Scan for the cell matching the given text and deliver its [x, y] coordinate at center. 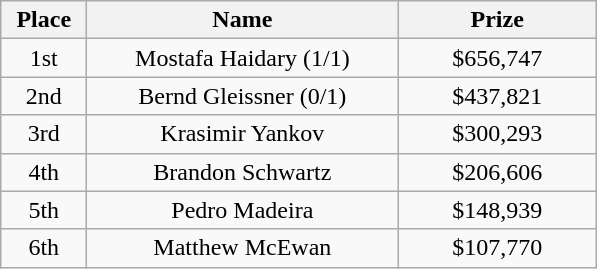
4th [44, 172]
$148,939 [498, 210]
Name [242, 20]
$437,821 [498, 96]
Matthew McEwan [242, 248]
Prize [498, 20]
$107,770 [498, 248]
3rd [44, 134]
Bernd Gleissner (0/1) [242, 96]
$300,293 [498, 134]
$206,606 [498, 172]
Pedro Madeira [242, 210]
1st [44, 58]
Mostafa Haidary (1/1) [242, 58]
Place [44, 20]
6th [44, 248]
Brandon Schwartz [242, 172]
Krasimir Yankov [242, 134]
$656,747 [498, 58]
2nd [44, 96]
5th [44, 210]
